Search for the cell housing the specified text and yield its [x, y] center coordinate. 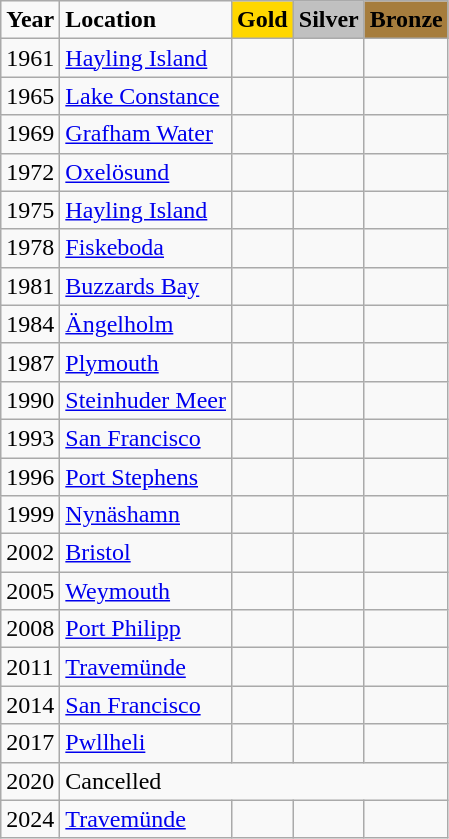
2011 [30, 667]
Year [30, 20]
Oxelösund [146, 172]
Buzzards Bay [146, 286]
1978 [30, 248]
Grafham Water [146, 134]
1972 [30, 172]
2005 [30, 591]
Pwllheli [146, 743]
1981 [30, 286]
2008 [30, 629]
Bronze [406, 20]
2020 [30, 781]
1996 [30, 477]
Bristol [146, 553]
Steinhuder Meer [146, 400]
1969 [30, 134]
2002 [30, 553]
1965 [30, 96]
2017 [30, 743]
Plymouth [146, 362]
Fiskeboda [146, 248]
1984 [30, 324]
2024 [30, 819]
Cancelled [254, 781]
Location [146, 20]
Gold [262, 20]
1999 [30, 515]
1993 [30, 438]
Silver [328, 20]
Port Philipp [146, 629]
1990 [30, 400]
Port Stephens [146, 477]
1987 [30, 362]
Lake Constance [146, 96]
Ängelholm [146, 324]
1975 [30, 210]
Weymouth [146, 591]
Nynäshamn [146, 515]
2014 [30, 705]
1961 [30, 58]
